Detect which cell encompasses the target text, then output its (x, y) center coordinate. 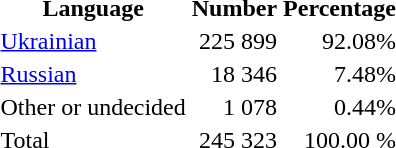
1 078 (234, 107)
225 899 (234, 41)
18 346 (234, 74)
